For the text-containing cell, return its midpoint in (X, Y) coordinate format. 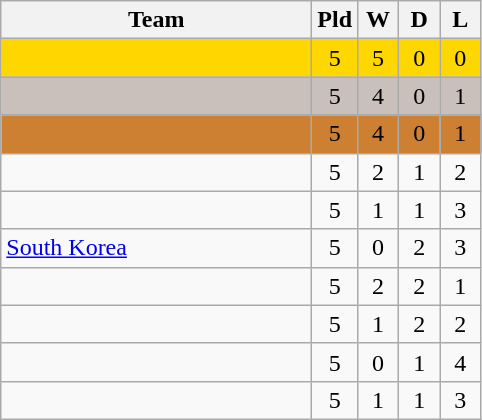
L (460, 20)
Pld (335, 20)
D (420, 20)
W (378, 20)
Team (156, 20)
South Korea (156, 248)
